Find where the given text appears and provide that cell's center as [X, Y] coordinate. 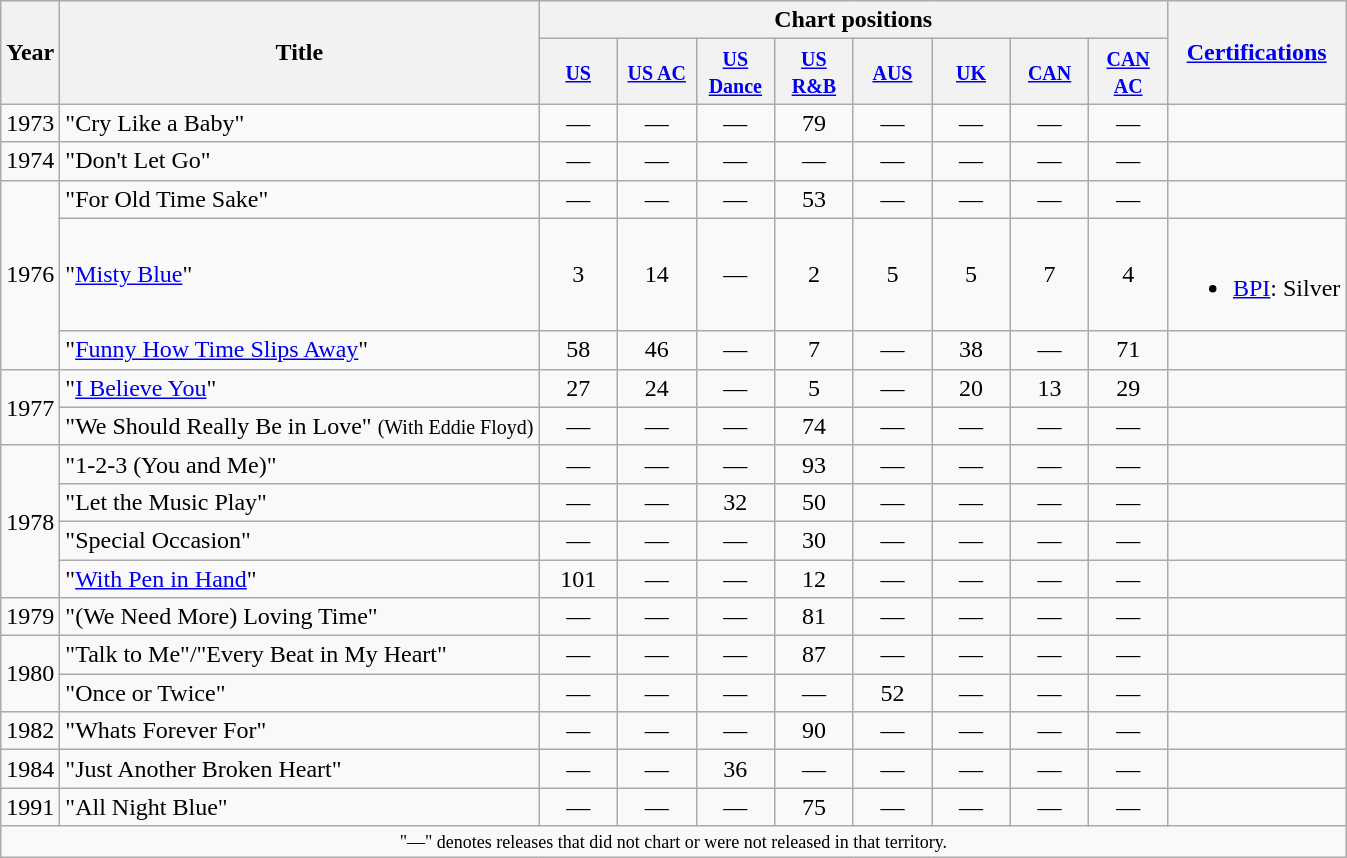
13 [1050, 388]
"All Night Blue" [300, 807]
1977 [30, 407]
CAN [1050, 72]
"Cry Like a Baby" [300, 123]
50 [814, 502]
1984 [30, 769]
1978 [30, 521]
1979 [30, 617]
"Don't Let Go" [300, 161]
"Let the Music Play" [300, 502]
2 [814, 274]
32 [736, 502]
CAN AC [1128, 72]
74 [814, 426]
Year [30, 52]
"(We Need More) Loving Time" [300, 617]
"Just Another Broken Heart" [300, 769]
US R&B [814, 72]
"—" denotes releases that did not chart or were not released in that territory. [674, 842]
Chart positions [853, 20]
30 [814, 540]
36 [736, 769]
27 [578, 388]
14 [658, 274]
1980 [30, 674]
"Once or Twice" [300, 693]
BPI: Silver [1256, 274]
58 [578, 350]
"Whats Forever For" [300, 731]
71 [1128, 350]
"Special Occasion" [300, 540]
90 [814, 731]
"We Should Really Be in Love" (With Eddie Floyd) [300, 426]
12 [814, 579]
Certifications [1256, 52]
UK [972, 72]
1982 [30, 731]
"1-2-3 (You and Me)" [300, 464]
"Funny How Time Slips Away" [300, 350]
81 [814, 617]
46 [658, 350]
"For Old Time Sake" [300, 199]
"Misty Blue" [300, 274]
101 [578, 579]
1974 [30, 161]
US AC [658, 72]
29 [1128, 388]
53 [814, 199]
"With Pen in Hand" [300, 579]
93 [814, 464]
4 [1128, 274]
75 [814, 807]
20 [972, 388]
US [578, 72]
52 [892, 693]
79 [814, 123]
1973 [30, 123]
AUS [892, 72]
1976 [30, 274]
3 [578, 274]
"I Believe You" [300, 388]
38 [972, 350]
87 [814, 655]
1991 [30, 807]
24 [658, 388]
"Talk to Me"/"Every Beat in My Heart" [300, 655]
US Dance [736, 72]
Title [300, 52]
